Identify which cell holds the provided text, then report its [X, Y] central coordinate. 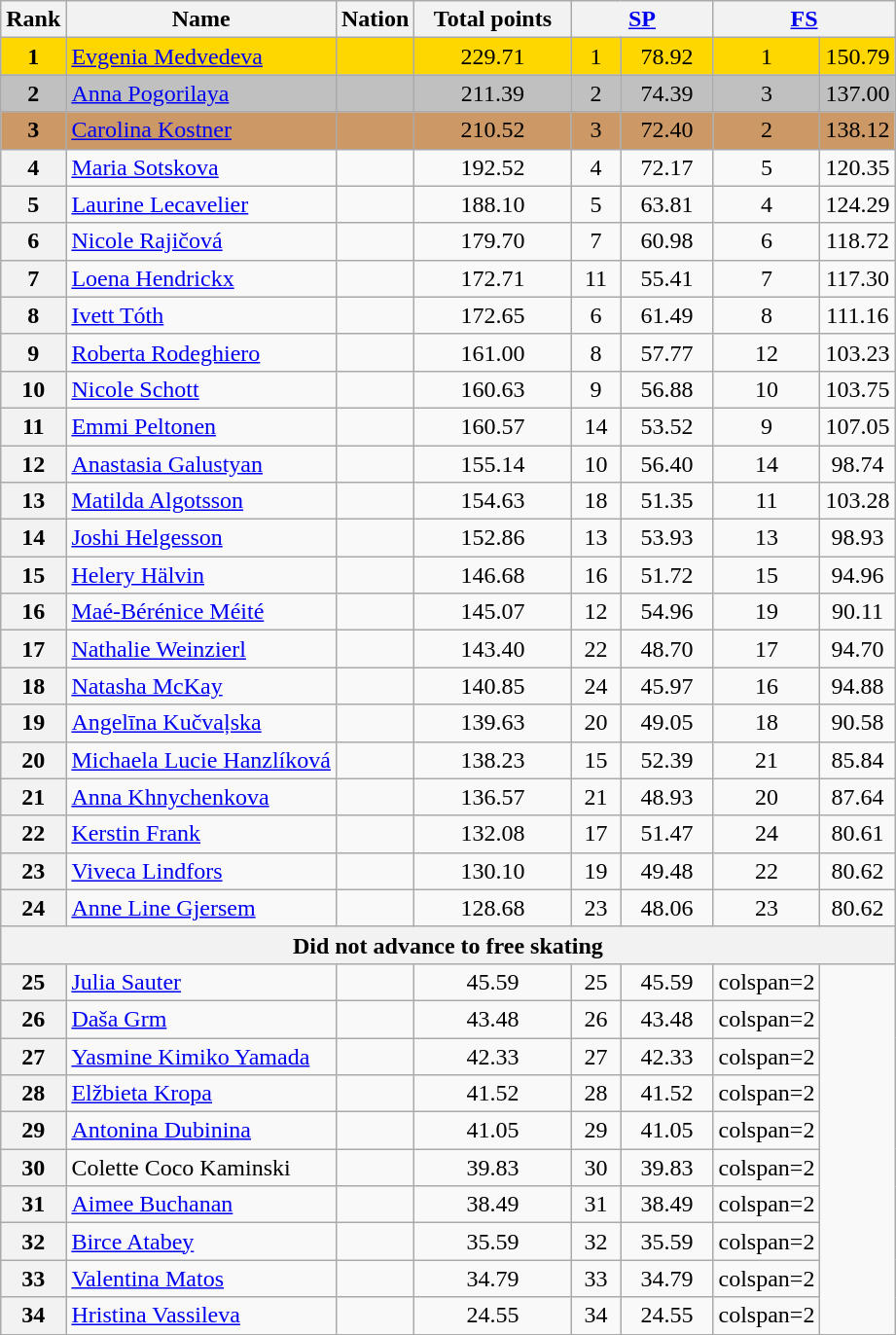
130.10 [492, 871]
103.75 [858, 389]
Nation [375, 19]
103.23 [858, 352]
Maé-Bérénice Méité [201, 612]
211.39 [492, 93]
55.41 [667, 278]
80.61 [858, 834]
Evgenia Medvedeva [201, 56]
53.52 [667, 426]
140.85 [492, 686]
78.92 [667, 56]
90.11 [858, 612]
Roberta Rodeghiero [201, 352]
136.57 [492, 797]
Daša Grm [201, 1019]
188.10 [492, 204]
Anna Khnychenkova [201, 797]
72.40 [667, 130]
94.70 [858, 649]
152.86 [492, 538]
172.71 [492, 278]
51.47 [667, 834]
210.52 [492, 130]
54.96 [667, 612]
48.70 [667, 649]
Anna Pogorilaya [201, 93]
48.06 [667, 908]
Anastasia Galustyan [201, 464]
179.70 [492, 241]
60.98 [667, 241]
48.93 [667, 797]
229.71 [492, 56]
120.35 [858, 167]
85.84 [858, 760]
161.00 [492, 352]
49.05 [667, 723]
Birce Atabey [201, 1242]
57.77 [667, 352]
Maria Sotskova [201, 167]
SP [642, 19]
Matilda Algotsson [201, 501]
94.88 [858, 686]
117.30 [858, 278]
Nicole Schott [201, 389]
Hristina Vassileva [201, 1316]
Natasha McKay [201, 686]
51.72 [667, 575]
Nicole Rajičová [201, 241]
Ivett Tóth [201, 315]
74.39 [667, 93]
160.63 [492, 389]
Yasmine Kimiko Yamada [201, 1056]
Rank [33, 19]
143.40 [492, 649]
Joshi Helgesson [201, 538]
160.57 [492, 426]
Julia Sauter [201, 982]
72.17 [667, 167]
Loena Hendrickx [201, 278]
Total points [492, 19]
98.93 [858, 538]
FS [804, 19]
Helery Hälvin [201, 575]
98.74 [858, 464]
Elžbieta Kropa [201, 1094]
128.68 [492, 908]
Michaela Lucie Hanzlíková [201, 760]
132.08 [492, 834]
145.07 [492, 612]
150.79 [858, 56]
111.16 [858, 315]
53.93 [667, 538]
Name [201, 19]
Did not advance to free skating [448, 945]
138.12 [858, 130]
56.88 [667, 389]
Angelīna Kučvaļska [201, 723]
146.68 [492, 575]
155.14 [492, 464]
Laurine Lecavelier [201, 204]
Colette Coco Kaminski [201, 1168]
49.48 [667, 871]
Emmi Peltonen [201, 426]
Viveca Lindfors [201, 871]
192.52 [492, 167]
103.28 [858, 501]
45.97 [667, 686]
90.58 [858, 723]
52.39 [667, 760]
Nathalie Weinzierl [201, 649]
Antonina Dubinina [201, 1131]
51.35 [667, 501]
94.96 [858, 575]
Kerstin Frank [201, 834]
Valentina Matos [201, 1279]
138.23 [492, 760]
172.65 [492, 315]
107.05 [858, 426]
56.40 [667, 464]
124.29 [858, 204]
154.63 [492, 501]
Aimee Buchanan [201, 1205]
87.64 [858, 797]
137.00 [858, 93]
63.81 [667, 204]
Anne Line Gjersem [201, 908]
118.72 [858, 241]
139.63 [492, 723]
61.49 [667, 315]
Carolina Kostner [201, 130]
